Output the (x, y) coordinate of the center of the cell containing the given text.  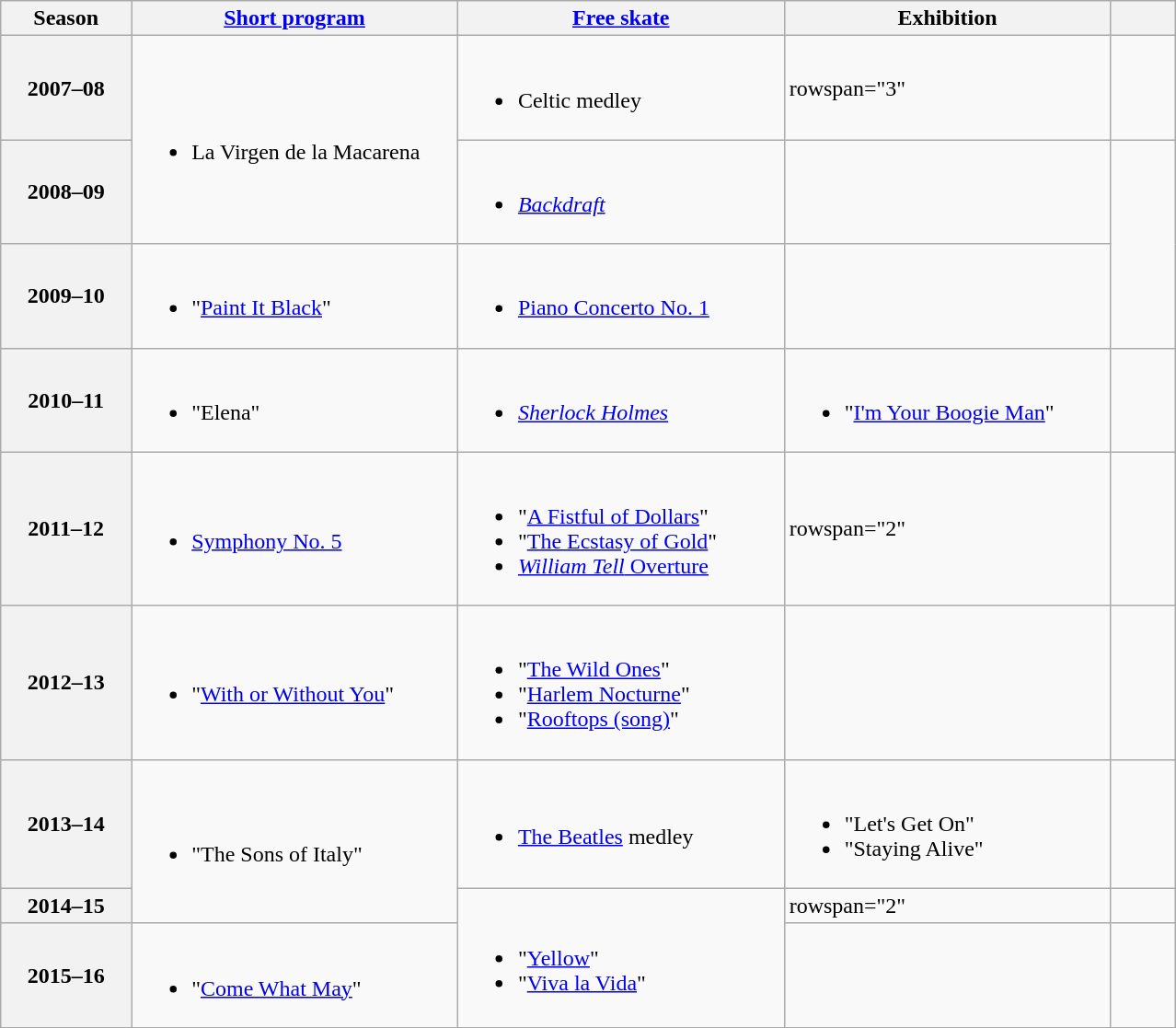
Season (66, 18)
"I'm Your Boogie Man" (948, 399)
"Come What May" (294, 976)
"Paint It Black" (294, 296)
2013–14 (66, 824)
Sherlock Holmes (620, 399)
"Elena" (294, 399)
2015–16 (66, 976)
Exhibition (948, 18)
2007–08 (66, 88)
"With or Without You" (294, 683)
2009–10 (66, 296)
La Virgen de la Macarena (294, 140)
Celtic medley (620, 88)
2011–12 (66, 528)
"Yellow""Viva la Vida" (620, 957)
rowspan="3" (948, 88)
"The Wild Ones""Harlem Nocturne""Rooftops (song)" (620, 683)
Piano Concerto No. 1 (620, 296)
2008–09 (66, 191)
2010–11 (66, 399)
Free skate (620, 18)
"Let's Get On""Staying Alive" (948, 824)
Short program (294, 18)
2012–13 (66, 683)
"A Fistful of Dollars""The Ecstasy of Gold"William Tell Overture (620, 528)
Backdraft (620, 191)
The Beatles medley (620, 824)
Symphony No. 5 (294, 528)
2014–15 (66, 906)
"The Sons of Italy" (294, 841)
